Return the (x, y) coordinate for the center point of the cell that contains the specified text.  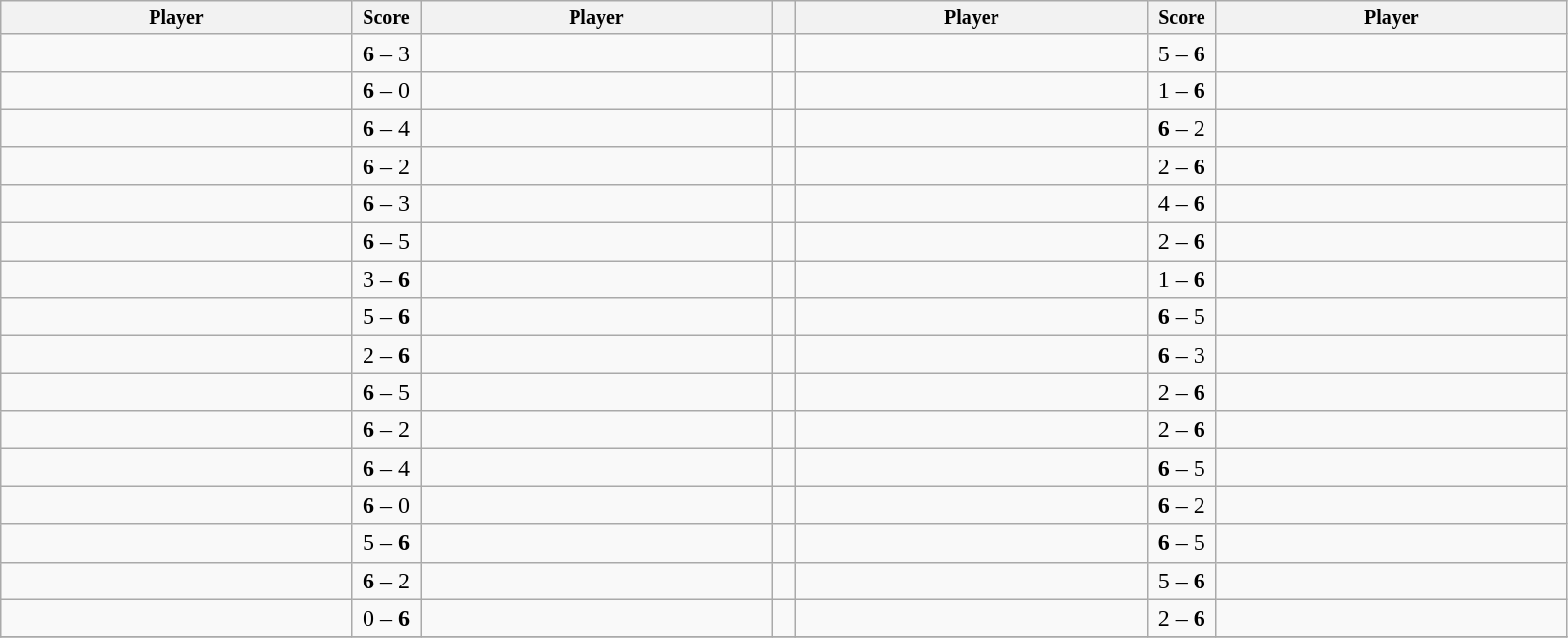
0 – 6 (386, 618)
3 – 6 (386, 279)
4 – 6 (1181, 203)
